Capture the cell that displays the provided text and extract its (x, y) central coordinate. 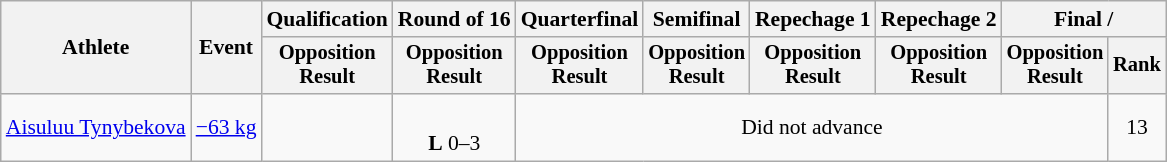
Quarterfinal (580, 19)
L 0–3 (454, 128)
13 (1137, 128)
−63 kg (226, 128)
Did not advance (812, 128)
Rank (1137, 66)
Semifinal (696, 19)
Qualification (328, 19)
Event (226, 48)
Repechage 2 (939, 19)
Final / (1084, 19)
Repechage 1 (813, 19)
Aisuluu Tynybekova (96, 128)
Round of 16 (454, 19)
Athlete (96, 48)
